Locate the cell with the specified text and output its (x, y) center coordinate. 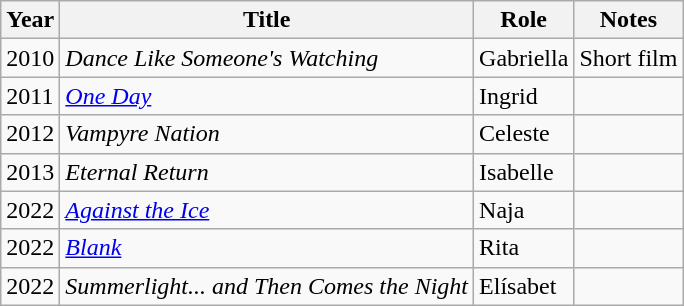
2010 (30, 58)
Title (267, 20)
One Day (267, 96)
Celeste (524, 134)
Vampyre Nation (267, 134)
Elísabet (524, 286)
Gabriella (524, 58)
2013 (30, 172)
Role (524, 20)
2012 (30, 134)
Against the Ice (267, 210)
Summerlight... and Then Comes the Night (267, 286)
Short film (628, 58)
Ingrid (524, 96)
Eternal Return (267, 172)
Rita (524, 248)
Isabelle (524, 172)
Naja (524, 210)
Notes (628, 20)
2011 (30, 96)
Year (30, 20)
Dance Like Someone's Watching (267, 58)
Blank (267, 248)
